Search for the cell housing the specified text and yield its [x, y] center coordinate. 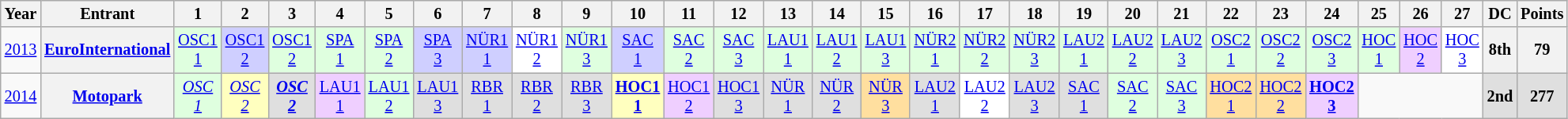
25 [1380, 13]
HOC3 [1462, 50]
RBR2 [536, 96]
NÜR22 [984, 50]
15 [886, 13]
9 [587, 13]
SPA1 [340, 50]
Motopark [108, 96]
23 [1280, 13]
2013 [21, 50]
OSC21 [1231, 50]
6 [437, 13]
20 [1133, 13]
NÜR13 [587, 50]
11 [688, 13]
277 [1542, 96]
8 [536, 13]
Entrant [108, 13]
27 [1462, 13]
RBR1 [487, 96]
21 [1182, 13]
79 [1542, 50]
EuroInternational [108, 50]
18 [1035, 13]
HOC22 [1280, 96]
RBR3 [587, 96]
NÜR1 [788, 96]
8th [1500, 50]
HOC1 [1380, 50]
Points [1542, 13]
HOC21 [1231, 96]
DC [1500, 13]
NÜR23 [1035, 50]
HOC23 [1331, 96]
Year [21, 13]
OSC1 [198, 96]
2nd [1500, 96]
13 [788, 13]
16 [935, 13]
OSC23 [1331, 50]
HOC11 [638, 96]
HOC12 [688, 96]
2014 [21, 96]
10 [638, 13]
26 [1421, 13]
1 [198, 13]
NÜR12 [536, 50]
4 [340, 13]
7 [487, 13]
NÜR11 [487, 50]
OSC22 [1280, 50]
17 [984, 13]
19 [1084, 13]
2 [245, 13]
5 [389, 13]
3 [292, 13]
HOC13 [739, 96]
NÜR2 [837, 96]
NÜR21 [935, 50]
HOC2 [1421, 50]
OSC11 [198, 50]
SPA2 [389, 50]
24 [1331, 13]
12 [739, 13]
14 [837, 13]
NÜR3 [886, 96]
SPA3 [437, 50]
22 [1231, 13]
